Scan for the cell matching the given text and deliver its (X, Y) coordinate at center. 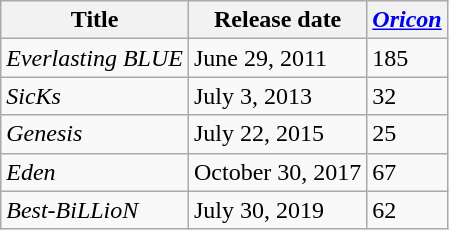
Best-BiLLioN (95, 210)
185 (407, 58)
62 (407, 210)
32 (407, 96)
July 30, 2019 (277, 210)
SicKs (95, 96)
June 29, 2011 (277, 58)
July 3, 2013 (277, 96)
Oricon (407, 20)
Eden (95, 172)
Genesis (95, 134)
25 (407, 134)
Title (95, 20)
67 (407, 172)
Everlasting BLUE (95, 58)
Release date (277, 20)
October 30, 2017 (277, 172)
July 22, 2015 (277, 134)
